Provide the (X, Y) coordinate of the cell's center where the given text is located.  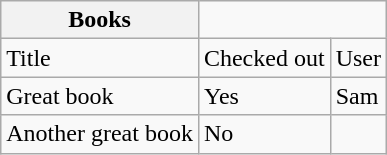
Another great book (100, 134)
Yes (264, 96)
Books (100, 20)
Title (100, 58)
Sam (358, 96)
Great book (100, 96)
Checked out (264, 58)
User (358, 58)
No (264, 134)
